Return the [X, Y] coordinate for the center point of the cell that contains the specified text.  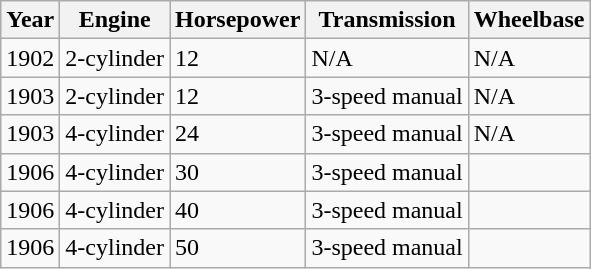
24 [238, 134]
Horsepower [238, 20]
1902 [30, 58]
Year [30, 20]
50 [238, 248]
Engine [115, 20]
40 [238, 210]
30 [238, 172]
Transmission [387, 20]
Wheelbase [529, 20]
